Locate the cell with the specified text and output its [X, Y] center coordinate. 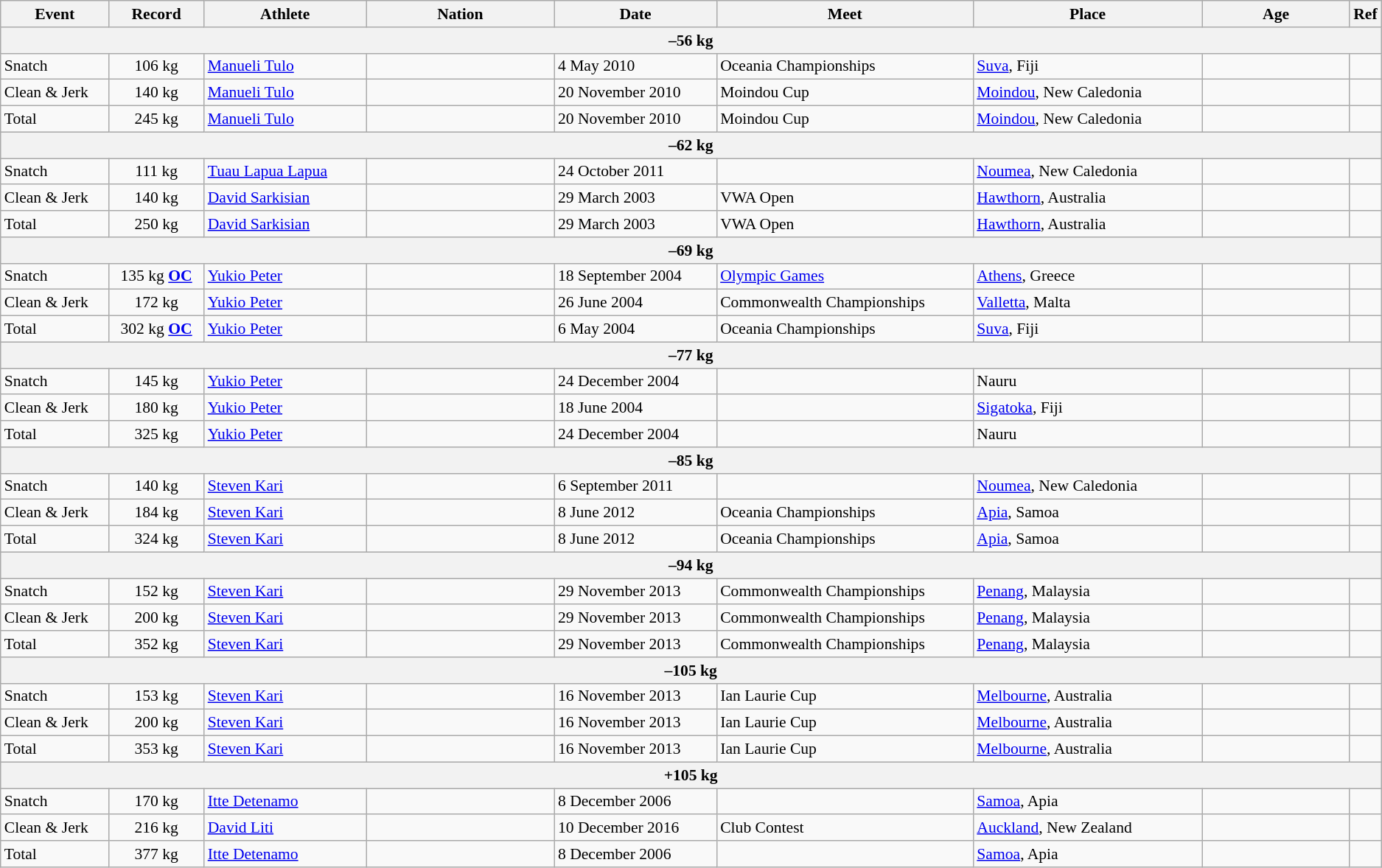
352 kg [156, 644]
+105 kg [691, 775]
184 kg [156, 513]
David Liti [285, 828]
–62 kg [691, 145]
–94 kg [691, 565]
24 October 2011 [635, 172]
6 May 2004 [635, 329]
Event [55, 14]
152 kg [156, 592]
26 June 2004 [635, 303]
325 kg [156, 434]
353 kg [156, 749]
135 kg OC [156, 276]
Valletta, Malta [1088, 303]
Nation [460, 14]
–56 kg [691, 41]
106 kg [156, 66]
Age [1276, 14]
180 kg [156, 408]
Olympic Games [845, 276]
245 kg [156, 119]
Athens, Greece [1088, 276]
18 June 2004 [635, 408]
–77 kg [691, 355]
4 May 2010 [635, 66]
Record [156, 14]
Athlete [285, 14]
–105 kg [691, 671]
145 kg [156, 382]
170 kg [156, 802]
Sigatoka, Fiji [1088, 408]
172 kg [156, 303]
153 kg [156, 696]
Ref [1365, 14]
18 September 2004 [635, 276]
–85 kg [691, 461]
–69 kg [691, 251]
Place [1088, 14]
Auckland, New Zealand [1088, 828]
Tuau Lapua Lapua [285, 172]
Meet [845, 14]
111 kg [156, 172]
302 kg OC [156, 329]
377 kg [156, 854]
324 kg [156, 539]
216 kg [156, 828]
250 kg [156, 224]
10 December 2016 [635, 828]
6 September 2011 [635, 486]
Date [635, 14]
Club Contest [845, 828]
